Locate the cell with the specified text and output its [X, Y] center coordinate. 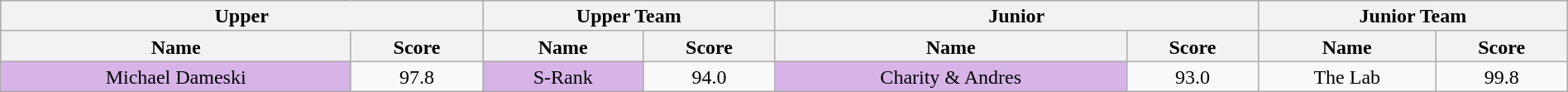
93.0 [1193, 76]
97.8 [417, 76]
Junior [1016, 17]
Upper [241, 17]
Junior Team [1413, 17]
94.0 [710, 76]
Charity & Andres [951, 76]
The Lab [1346, 76]
S-Rank [563, 76]
Upper Team [629, 17]
Michael Dameski [176, 76]
99.8 [1502, 76]
